Search for the cell housing the specified text and yield its (X, Y) center coordinate. 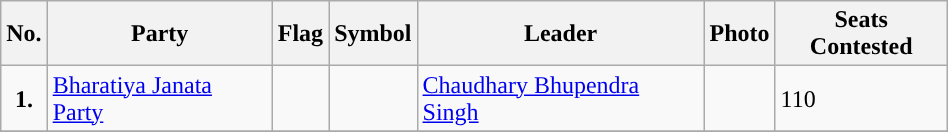
Photo (740, 34)
Leader (560, 34)
No. (24, 34)
Symbol (373, 34)
Bharatiya Janata Party (160, 98)
Chaudhary Bhupendra Singh (560, 98)
Flag (300, 34)
1. (24, 98)
Party (160, 34)
Seats Contested (861, 34)
110 (861, 98)
